Capture the cell that displays the provided text and extract its [x, y] central coordinate. 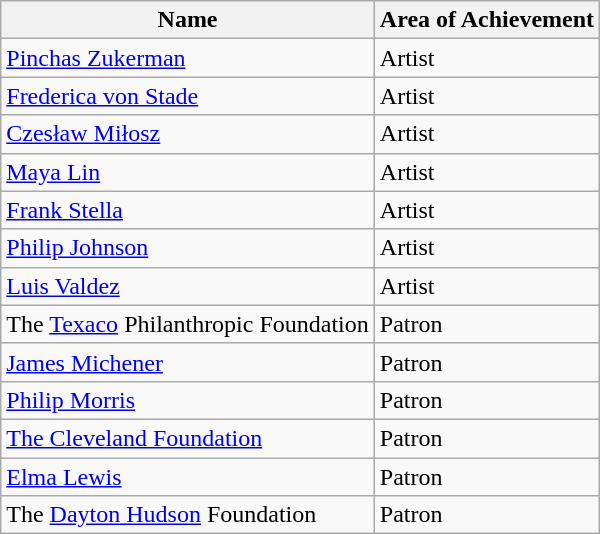
The Dayton Hudson Foundation [188, 515]
James Michener [188, 362]
Elma Lewis [188, 477]
The Cleveland Foundation [188, 438]
Frederica von Stade [188, 96]
Frank Stella [188, 210]
Luis Valdez [188, 286]
Philip Johnson [188, 248]
Philip Morris [188, 400]
Area of Achievement [486, 20]
Czesław Miłosz [188, 134]
Maya Lin [188, 172]
The Texaco Philanthropic Foundation [188, 324]
Pinchas Zukerman [188, 58]
Name [188, 20]
